Detect which cell encompasses the target text, then output its [X, Y] center coordinate. 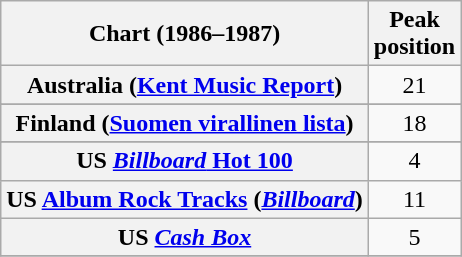
5 [414, 237]
Chart (1986–1987) [185, 34]
Peakposition [414, 34]
4 [414, 161]
18 [414, 123]
US Cash Box [185, 237]
21 [414, 85]
11 [414, 199]
Australia (Kent Music Report) [185, 85]
US Album Rock Tracks (Billboard) [185, 199]
US Billboard Hot 100 [185, 161]
Finland (Suomen virallinen lista) [185, 123]
